Return [x, y] of the center of cell containing provided text 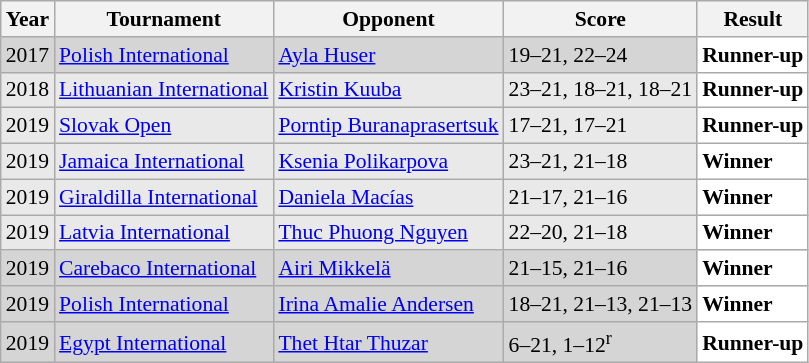
23–21, 18–21, 18–21 [601, 90]
Airi Mikkelä [388, 269]
Daniela Macías [388, 197]
Score [601, 19]
Tournament [164, 19]
Giraldilla International [164, 197]
Porntip Buranaprasertsuk [388, 126]
Ksenia Polikarpova [388, 162]
Latvia International [164, 233]
Carebaco International [164, 269]
2018 [28, 90]
6–21, 1–12r [601, 342]
Thet Htar Thuzar [388, 342]
19–21, 22–24 [601, 55]
Opponent [388, 19]
18–21, 21–13, 21–13 [601, 304]
Result [752, 19]
Ayla Huser [388, 55]
Jamaica International [164, 162]
21–17, 21–16 [601, 197]
Lithuanian International [164, 90]
Slovak Open [164, 126]
Irina Amalie Andersen [388, 304]
Year [28, 19]
Kristin Kuuba [388, 90]
Egypt International [164, 342]
23–21, 21–18 [601, 162]
2017 [28, 55]
22–20, 21–18 [601, 233]
Thuc Phuong Nguyen [388, 233]
17–21, 17–21 [601, 126]
21–15, 21–16 [601, 269]
